Scan for the cell matching the given text and deliver its (X, Y) coordinate at center. 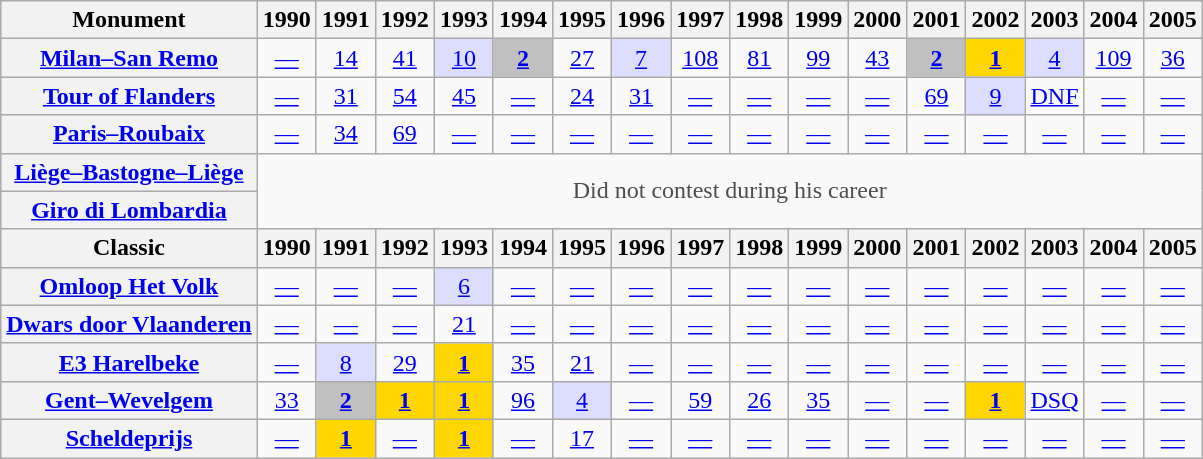
17 (582, 438)
Monument (129, 20)
96 (522, 400)
7 (642, 58)
24 (582, 96)
Gent–Wevelgem (129, 400)
Liège–Bastogne–Liège (129, 172)
109 (1114, 58)
Paris–Roubaix (129, 134)
Dwars door Vlaanderen (129, 324)
36 (1172, 58)
10 (464, 58)
45 (464, 96)
33 (286, 400)
108 (700, 58)
26 (760, 400)
Tour of Flanders (129, 96)
Milan–San Remo (129, 58)
Did not contest during his career (730, 191)
Giro di Lombardia (129, 210)
81 (760, 58)
14 (346, 58)
29 (404, 362)
43 (878, 58)
DNF (1054, 96)
99 (818, 58)
54 (404, 96)
Omloop Het Volk (129, 286)
34 (346, 134)
E3 Harelbeke (129, 362)
8 (346, 362)
6 (464, 286)
Classic (129, 248)
27 (582, 58)
DSQ (1054, 400)
41 (404, 58)
Scheldeprijs (129, 438)
59 (700, 400)
9 (996, 96)
